For the text-containing cell, return its midpoint in [X, Y] coordinate format. 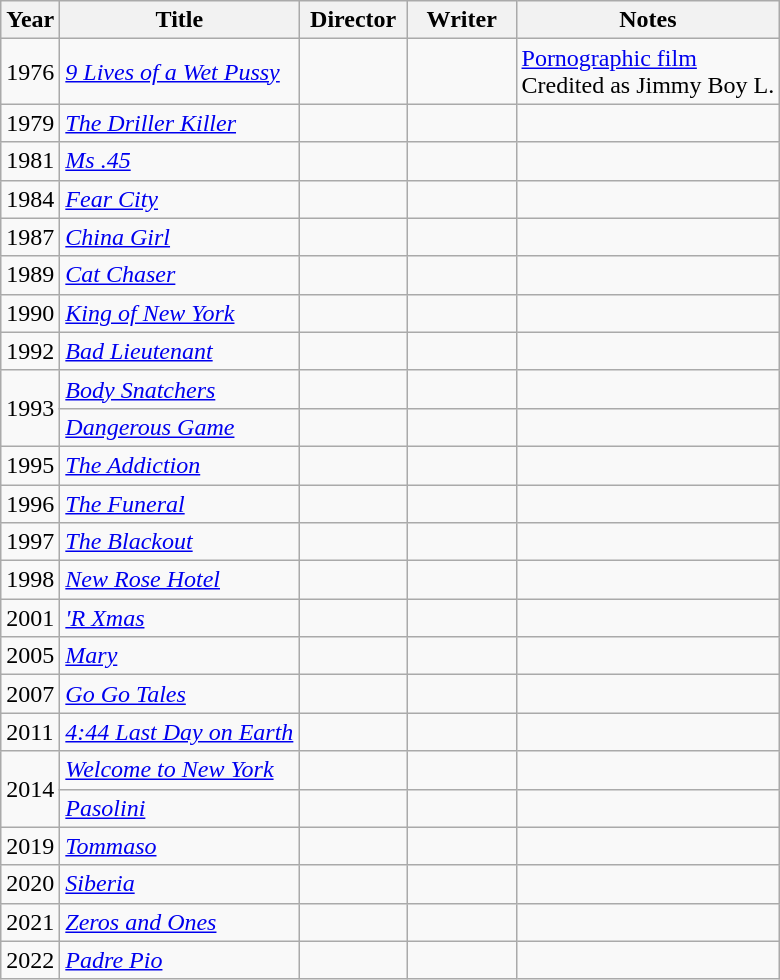
Writer [462, 20]
New Rose Hotel [180, 580]
1989 [30, 275]
2007 [30, 694]
'R Xmas [180, 618]
2020 [30, 884]
Year [30, 20]
Dangerous Game [180, 427]
Director [354, 20]
Zeros and Ones [180, 922]
1998 [30, 580]
9 Lives of a Wet Pussy [180, 72]
1996 [30, 503]
2011 [30, 732]
1979 [30, 123]
Mary [180, 656]
The Blackout [180, 542]
2014 [30, 789]
2019 [30, 846]
Tommaso [180, 846]
Welcome to New York [180, 770]
1987 [30, 237]
2021 [30, 922]
The Addiction [180, 465]
4:44 Last Day on Earth [180, 732]
Body Snatchers [180, 389]
Cat Chaser [180, 275]
1976 [30, 72]
1993 [30, 408]
2005 [30, 656]
Pasolini [180, 808]
Siberia [180, 884]
2022 [30, 960]
The Driller Killer [180, 123]
Notes [648, 20]
Title [180, 20]
1984 [30, 199]
1997 [30, 542]
Ms .45 [180, 161]
1995 [30, 465]
Padre Pio [180, 960]
Fear City [180, 199]
Bad Lieutenant [180, 351]
King of New York [180, 313]
Go Go Tales [180, 694]
1990 [30, 313]
China Girl [180, 237]
Pornographic filmCredited as Jimmy Boy L. [648, 72]
1992 [30, 351]
2001 [30, 618]
1981 [30, 161]
The Funeral [180, 503]
